Return the (x, y) coordinate for the center point of the cell that contains the specified text.  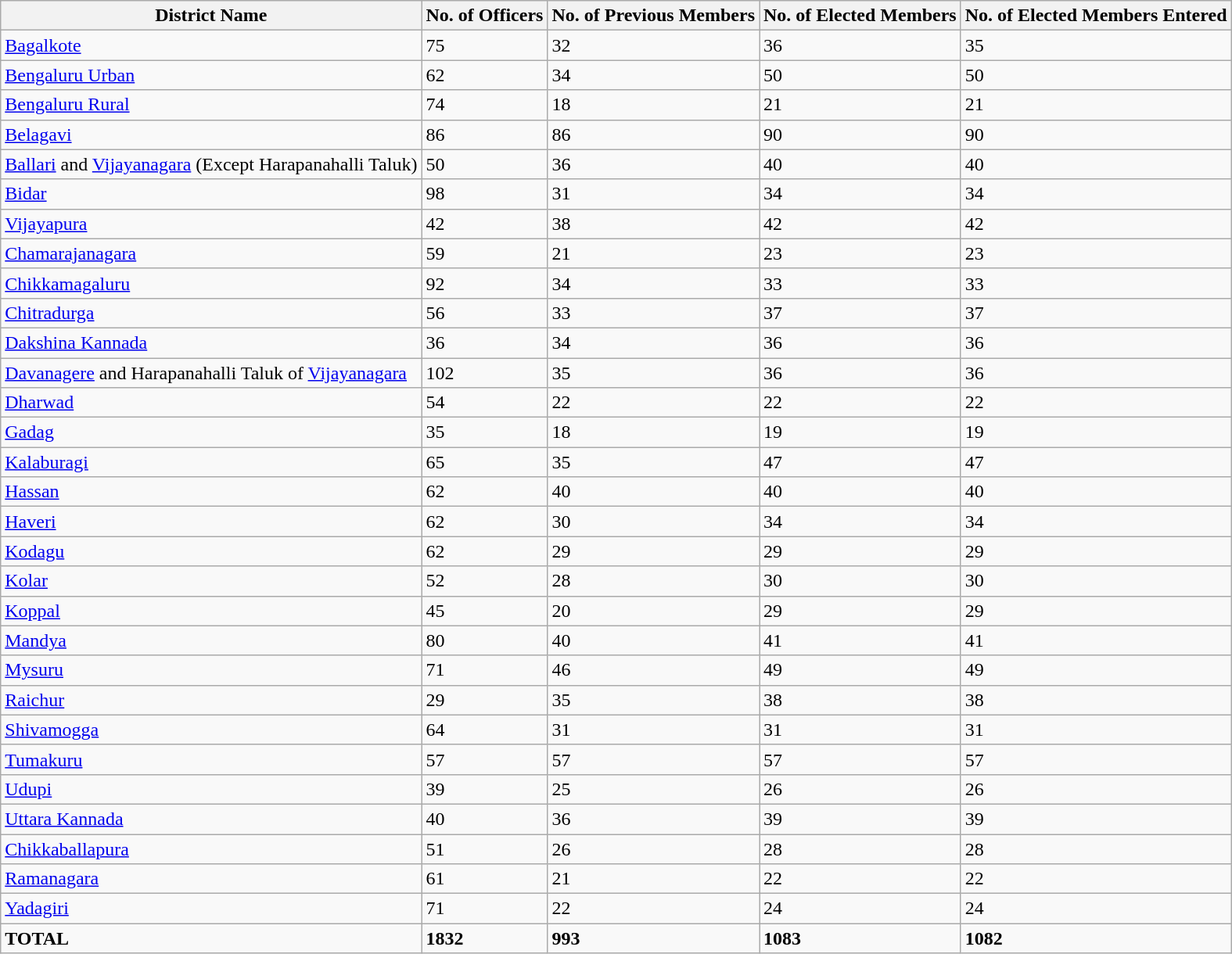
61 (485, 879)
Raichur (211, 700)
102 (485, 373)
25 (654, 789)
Gadag (211, 432)
45 (485, 611)
Belagavi (211, 134)
54 (485, 403)
Chikkamagaluru (211, 283)
Uttara Kannada (211, 819)
Chamarajanagara (211, 253)
Shivamogga (211, 730)
Bengaluru Rural (211, 105)
Yadagiri (211, 909)
20 (654, 611)
Tumakuru (211, 759)
75 (485, 45)
65 (485, 462)
Mandya (211, 640)
TOTAL (211, 938)
98 (485, 194)
59 (485, 253)
64 (485, 730)
32 (654, 45)
51 (485, 848)
Kodagu (211, 551)
No. of Elected Members (860, 16)
Dharwad (211, 403)
No. of Previous Members (654, 16)
Kolar (211, 581)
Ballari and Vijayanagara (Except Harapanahalli Taluk) (211, 164)
74 (485, 105)
1082 (1096, 938)
Davanagere and Harapanahalli Taluk of Vijayanagara (211, 373)
92 (485, 283)
Dakshina Kannada (211, 343)
56 (485, 313)
Vijayapura (211, 224)
Ramanagara (211, 879)
Bidar (211, 194)
District Name (211, 16)
Mysuru (211, 670)
Chitradurga (211, 313)
Kalaburagi (211, 462)
Chikkaballapura (211, 848)
Haveri (211, 522)
Koppal (211, 611)
80 (485, 640)
1083 (860, 938)
46 (654, 670)
1832 (485, 938)
993 (654, 938)
Bengaluru Urban (211, 75)
No. of Officers (485, 16)
Bagalkote (211, 45)
No. of Elected Members Entered (1096, 16)
Hassan (211, 492)
52 (485, 581)
Udupi (211, 789)
